Return the (x, y) coordinate for the center point of the cell that contains the specified text.  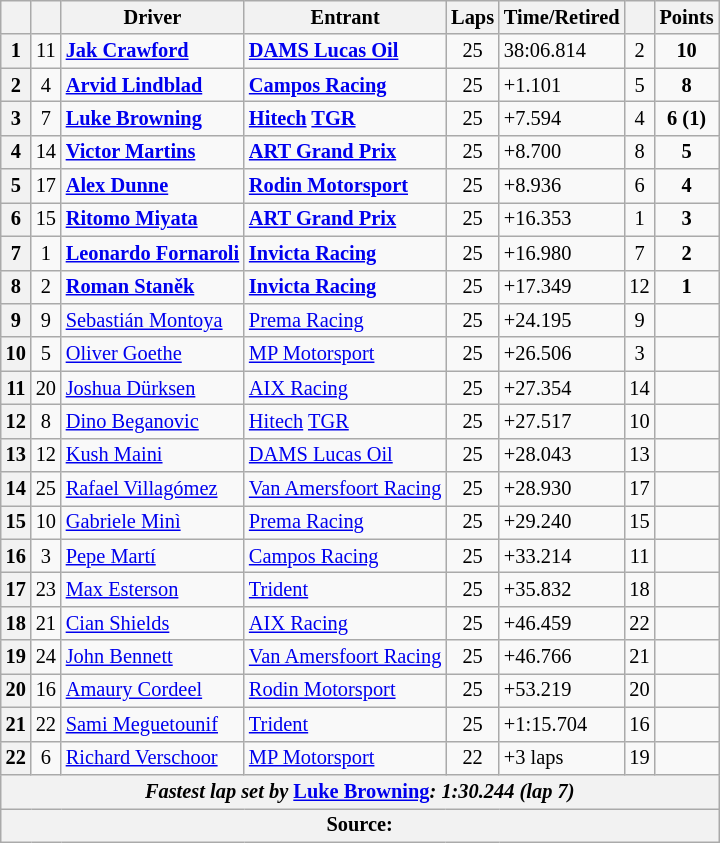
+28.930 (562, 489)
Dino Beganovic (152, 421)
Sebastián Montoya (152, 320)
+8.700 (562, 152)
Kush Maini (152, 455)
Rafael Villagómez (152, 489)
Driver (152, 17)
Alex Dunne (152, 186)
+46.459 (562, 623)
Roman Staněk (152, 287)
+16.353 (562, 219)
+26.506 (562, 354)
+46.766 (562, 657)
Laps (472, 17)
+29.240 (562, 522)
Amaury Cordeel (152, 690)
Sami Meguetounif (152, 724)
+35.832 (562, 589)
+1.101 (562, 85)
Leonardo Fornaroli (152, 253)
Time/Retired (562, 17)
Luke Browning (152, 118)
Richard Verschoor (152, 758)
23 (46, 589)
+24.195 (562, 320)
Victor Martins (152, 152)
24 (46, 657)
Arvid Lindblad (152, 85)
Source: (360, 825)
Points (687, 17)
Fastest lap set by Luke Browning: 1:30.244 (lap 7) (360, 791)
+28.043 (562, 455)
Ritomo Miyata (152, 219)
Jak Crawford (152, 51)
Oliver Goethe (152, 354)
Cian Shields (152, 623)
+1:15.704 (562, 724)
+8.936 (562, 186)
John Bennett (152, 657)
+16.980 (562, 253)
38:06.814 (562, 51)
+27.354 (562, 388)
Joshua Dürksen (152, 388)
Gabriele Minì (152, 522)
6 (1) (687, 118)
Entrant (345, 17)
+17.349 (562, 287)
Max Esterson (152, 589)
+7.594 (562, 118)
+27.517 (562, 421)
Pepe Martí (152, 556)
+3 laps (562, 758)
+33.214 (562, 556)
+53.219 (562, 690)
